Return the (x, y) coordinate for the center point of the cell that contains the specified text.  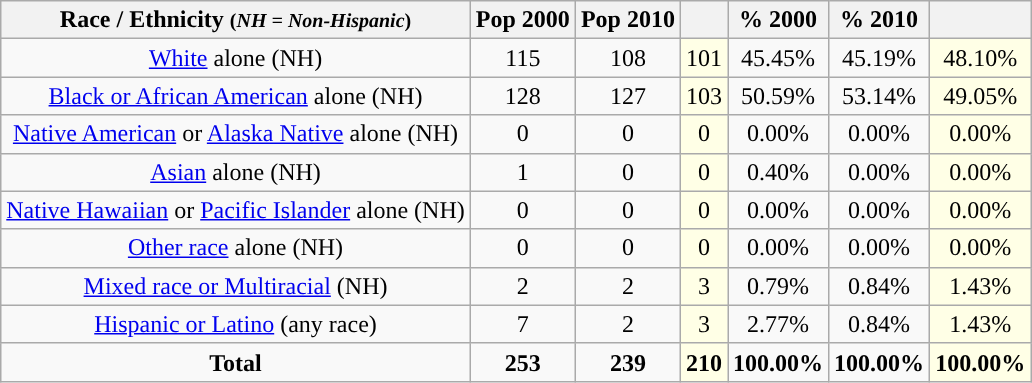
7 (522, 324)
Total (236, 362)
Race / Ethnicity (NH = Non-Hispanic) (236, 20)
0.79% (778, 286)
253 (522, 362)
Black or African American alone (NH) (236, 96)
1 (522, 172)
White alone (NH) (236, 58)
Mixed race or Multiracial (NH) (236, 286)
% 2000 (778, 20)
128 (522, 96)
45.45% (778, 58)
108 (628, 58)
Pop 2000 (522, 20)
0.40% (778, 172)
49.05% (980, 96)
Hispanic or Latino (any race) (236, 324)
48.10% (980, 58)
45.19% (880, 58)
210 (704, 362)
% 2010 (880, 20)
103 (704, 96)
Asian alone (NH) (236, 172)
101 (704, 58)
53.14% (880, 96)
115 (522, 58)
Pop 2010 (628, 20)
Native Hawaiian or Pacific Islander alone (NH) (236, 210)
Native American or Alaska Native alone (NH) (236, 134)
127 (628, 96)
50.59% (778, 96)
Other race alone (NH) (236, 248)
2.77% (778, 324)
239 (628, 362)
